Provide the [x, y] coordinate of the cell's center where the given text is located.  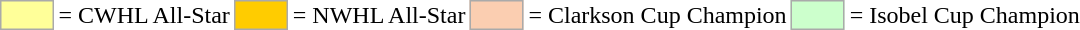
= Clarkson Cup Champion [658, 15]
= NWHL All-Star [379, 15]
= CWHL All-Star [144, 15]
